Identify which cell holds the provided text, then report its (x, y) central coordinate. 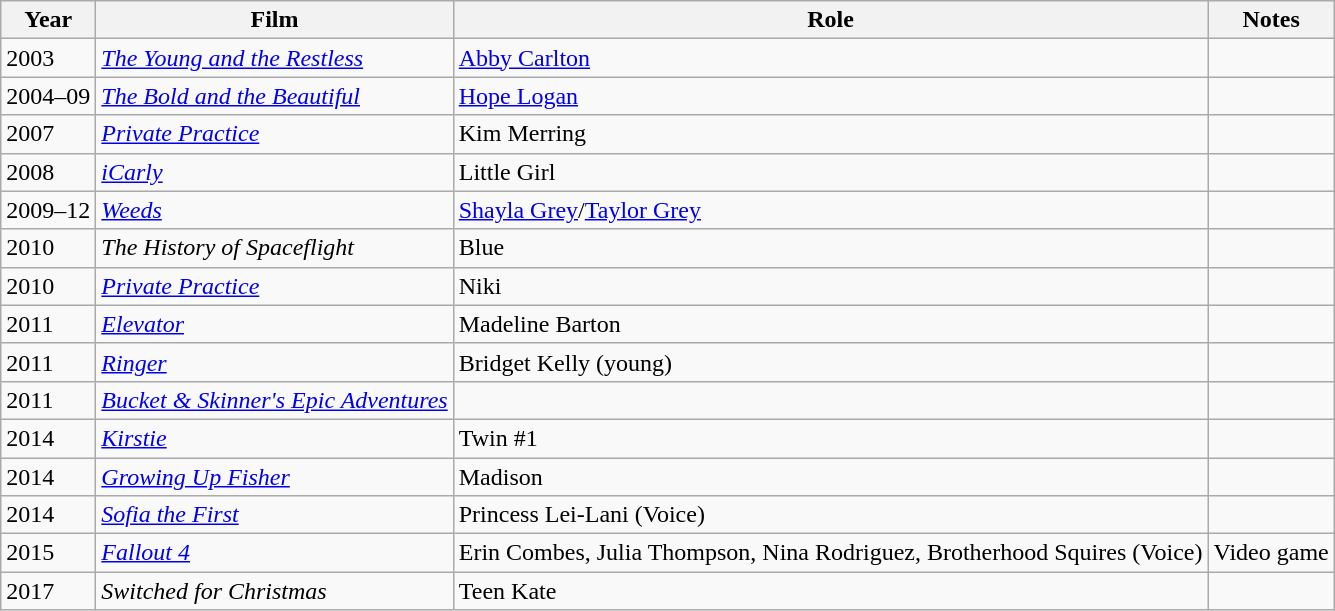
Year (48, 20)
Elevator (274, 324)
Film (274, 20)
2009–12 (48, 210)
Role (830, 20)
2003 (48, 58)
Bridget Kelly (young) (830, 362)
Switched for Christmas (274, 591)
Bucket & Skinner's Epic Adventures (274, 400)
Growing Up Fisher (274, 477)
Niki (830, 286)
Abby Carlton (830, 58)
Twin #1 (830, 438)
2007 (48, 134)
Ringer (274, 362)
Video game (1271, 553)
Notes (1271, 20)
Kirstie (274, 438)
Fallout 4 (274, 553)
2008 (48, 172)
Madeline Barton (830, 324)
Teen Kate (830, 591)
The Young and the Restless (274, 58)
Shayla Grey/Taylor Grey (830, 210)
Madison (830, 477)
Little Girl (830, 172)
Sofia the First (274, 515)
2015 (48, 553)
iCarly (274, 172)
2004–09 (48, 96)
2017 (48, 591)
Erin Combes, Julia Thompson, Nina Rodriguez, Brotherhood Squires (Voice) (830, 553)
Princess Lei-Lani (Voice) (830, 515)
Blue (830, 248)
Weeds (274, 210)
The History of Spaceflight (274, 248)
Kim Merring (830, 134)
The Bold and the Beautiful (274, 96)
Hope Logan (830, 96)
